Output the [X, Y] coordinate of the center of the cell containing the given text.  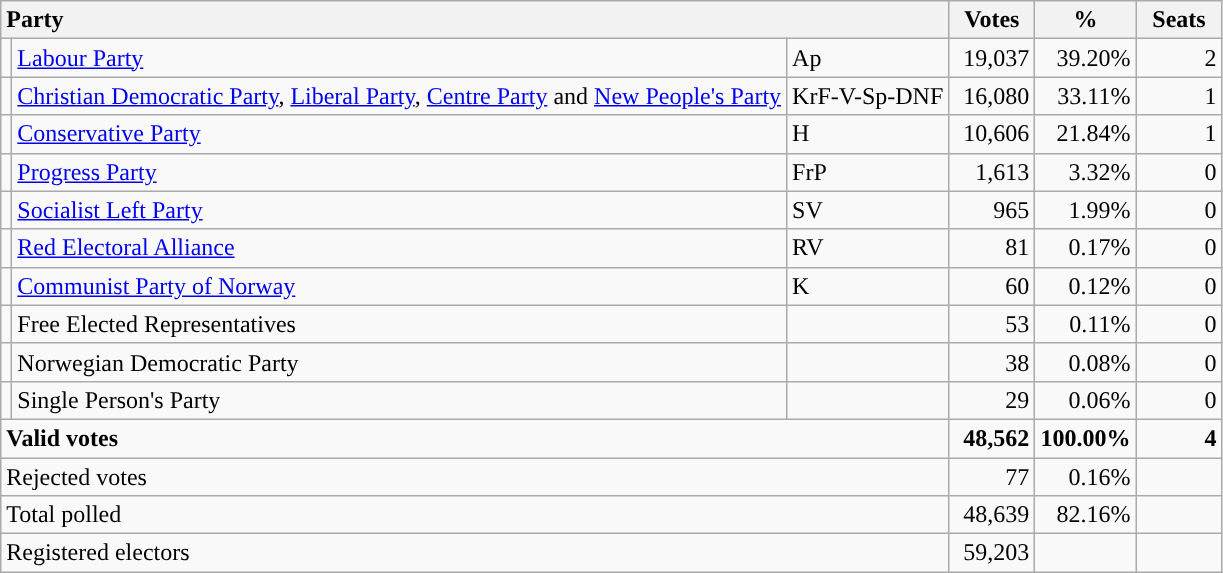
1.99% [1086, 210]
Party [475, 20]
59,203 [992, 553]
Conservative Party [400, 134]
0.17% [1086, 248]
FrP [868, 172]
48,562 [992, 438]
Registered electors [475, 553]
100.00% [1086, 438]
Seats [1179, 20]
38 [992, 362]
SV [868, 210]
3.32% [1086, 172]
Valid votes [475, 438]
0.08% [1086, 362]
Ap [868, 58]
Votes [992, 20]
19,037 [992, 58]
21.84% [1086, 134]
Rejected votes [475, 477]
2 [1179, 58]
0.12% [1086, 286]
Norwegian Democratic Party [400, 362]
965 [992, 210]
K [868, 286]
16,080 [992, 96]
60 [992, 286]
RV [868, 248]
Total polled [475, 515]
Progress Party [400, 172]
0.16% [1086, 477]
Single Person's Party [400, 400]
KrF-V-Sp-DNF [868, 96]
33.11% [1086, 96]
% [1086, 20]
48,639 [992, 515]
Free Elected Representatives [400, 324]
77 [992, 477]
H [868, 134]
Communist Party of Norway [400, 286]
4 [1179, 438]
10,606 [992, 134]
Socialist Left Party [400, 210]
82.16% [1086, 515]
53 [992, 324]
39.20% [1086, 58]
Red Electoral Alliance [400, 248]
1,613 [992, 172]
29 [992, 400]
Labour Party [400, 58]
81 [992, 248]
0.06% [1086, 400]
0.11% [1086, 324]
Christian Democratic Party, Liberal Party, Centre Party and New People's Party [400, 96]
